Search for the cell housing the specified text and yield its [X, Y] center coordinate. 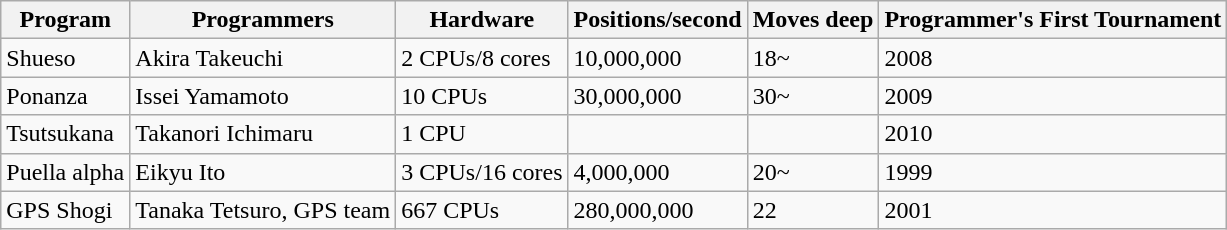
280,000,000 [658, 210]
Ponanza [66, 96]
2008 [1053, 58]
Programmers [263, 20]
Hardware [482, 20]
2010 [1053, 134]
20~ [813, 172]
22 [813, 210]
Takanori Ichimaru [263, 134]
Programmer's First Tournament [1053, 20]
10 CPUs [482, 96]
30~ [813, 96]
Issei Yamamoto [263, 96]
667 CPUs [482, 210]
2009 [1053, 96]
18~ [813, 58]
1 CPU [482, 134]
GPS Shogi [66, 210]
3 CPUs/16 cores [482, 172]
Tanaka Tetsuro, GPS team [263, 210]
4,000,000 [658, 172]
2 CPUs/8 cores [482, 58]
Positions/second [658, 20]
Shueso [66, 58]
30,000,000 [658, 96]
1999 [1053, 172]
Tsutsukana [66, 134]
Moves deep [813, 20]
2001 [1053, 210]
Eikyu Ito [263, 172]
Akira Takeuchi [263, 58]
Program [66, 20]
10,000,000 [658, 58]
Puella alpha [66, 172]
